Find where the given text appears and provide that cell's center as [X, Y] coordinate. 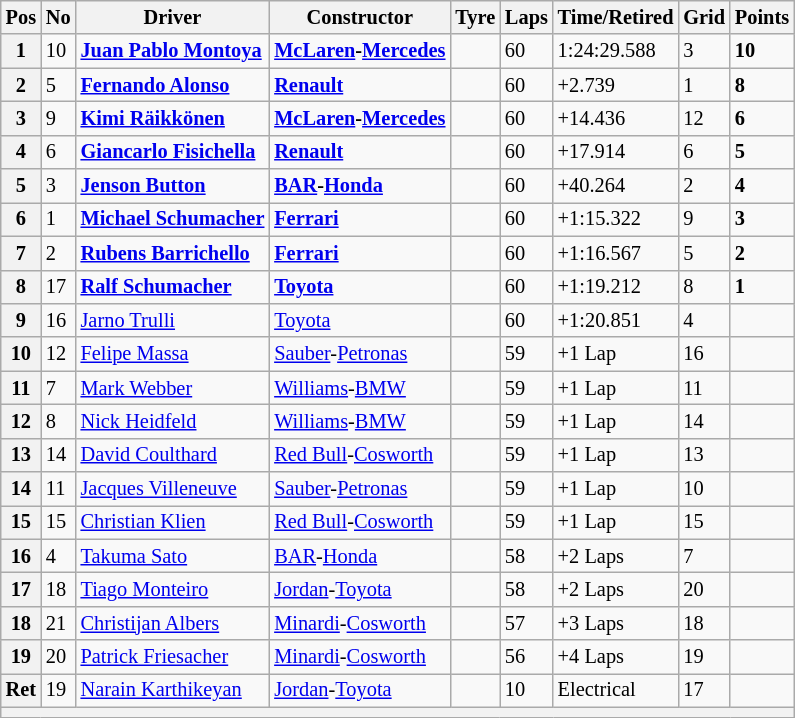
+1:15.322 [616, 219]
Ret [21, 690]
56 [526, 657]
Driver [173, 17]
Juan Pablo Montoya [173, 51]
+17.914 [616, 152]
Michael Schumacher [173, 219]
Rubens Barrichello [173, 253]
+2.739 [616, 85]
Patrick Friesacher [173, 657]
Jacques Villeneuve [173, 489]
Fernando Alonso [173, 85]
Points [762, 17]
Mark Webber [173, 388]
+4 Laps [616, 657]
Tiago Monteiro [173, 589]
+1:16.567 [616, 253]
No [58, 17]
Narain Karthikeyan [173, 690]
Jenson Button [173, 186]
Christian Klien [173, 522]
57 [526, 623]
Felipe Massa [173, 354]
21 [58, 623]
Giancarlo Fisichella [173, 152]
Nick Heidfeld [173, 421]
Christijan Albers [173, 623]
Grid [704, 17]
+40.264 [616, 186]
Electrical [616, 690]
Pos [21, 17]
Jarno Trulli [173, 320]
+1:19.212 [616, 287]
+14.436 [616, 118]
Tyre [475, 17]
Laps [526, 17]
1:24:29.588 [616, 51]
Takuma Sato [173, 556]
Constructor [360, 17]
Time/Retired [616, 17]
+1:20.851 [616, 320]
Kimi Räikkönen [173, 118]
Ralf Schumacher [173, 287]
David Coulthard [173, 455]
+3 Laps [616, 623]
